Detect which cell encompasses the target text, then output its [x, y] center coordinate. 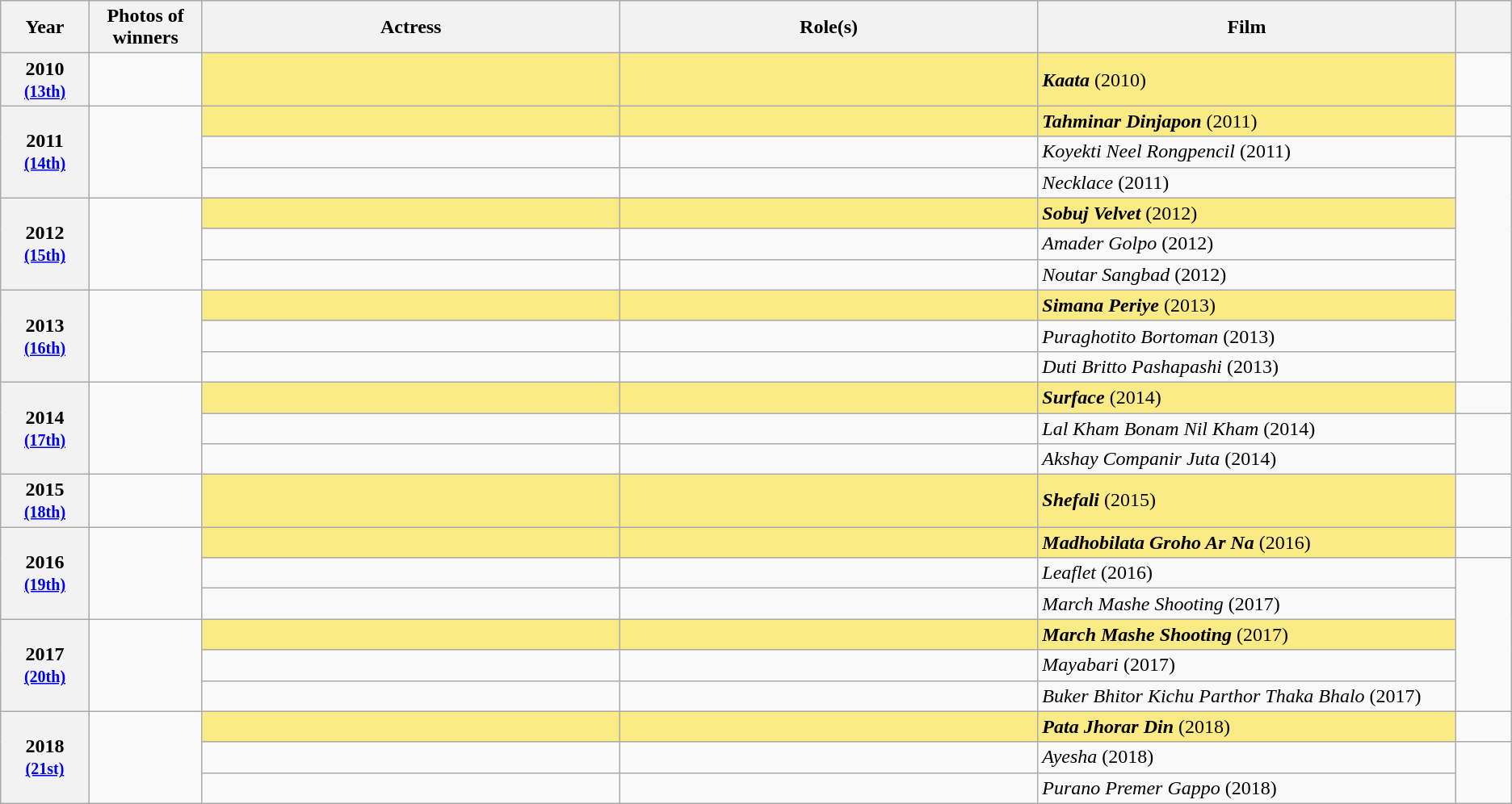
Necklace (2011) [1247, 182]
Koyekti Neel Rongpencil (2011) [1247, 152]
Sobuj Velvet (2012) [1247, 213]
2011 (14th) [45, 152]
2015 (18th) [45, 500]
Shefali (2015) [1247, 500]
Pata Jhorar Din (2018) [1247, 727]
Role(s) [829, 27]
Madhobilata Groho Ar Na (2016) [1247, 542]
2017 (20th) [45, 665]
Simana Periye (2013) [1247, 305]
2018 (21st) [45, 757]
Duti Britto Pashapashi (2013) [1247, 366]
Mayabari (2017) [1247, 665]
Kaata (2010) [1247, 79]
Purano Premer Gappo (2018) [1247, 788]
Lal Kham Bonam Nil Kham (2014) [1247, 429]
Akshay Companir Juta (2014) [1247, 459]
Tahminar Dinjapon (2011) [1247, 121]
Amader Golpo (2012) [1247, 244]
2016 (19th) [45, 573]
Surface (2014) [1247, 397]
Leaflet (2016) [1247, 573]
Actress [410, 27]
Film [1247, 27]
Year [45, 27]
Ayesha (2018) [1247, 757]
Photos of winners [145, 27]
Puraghotito Bortoman (2013) [1247, 336]
2013 (16th) [45, 336]
2014 (17th) [45, 428]
Buker Bhitor Kichu Parthor Thaka Bhalo (2017) [1247, 696]
2012 (15th) [45, 244]
2010 (13th) [45, 79]
Noutar Sangbad (2012) [1247, 274]
